Determine the [X, Y] coordinate at the center of the cell enclosing the given text.  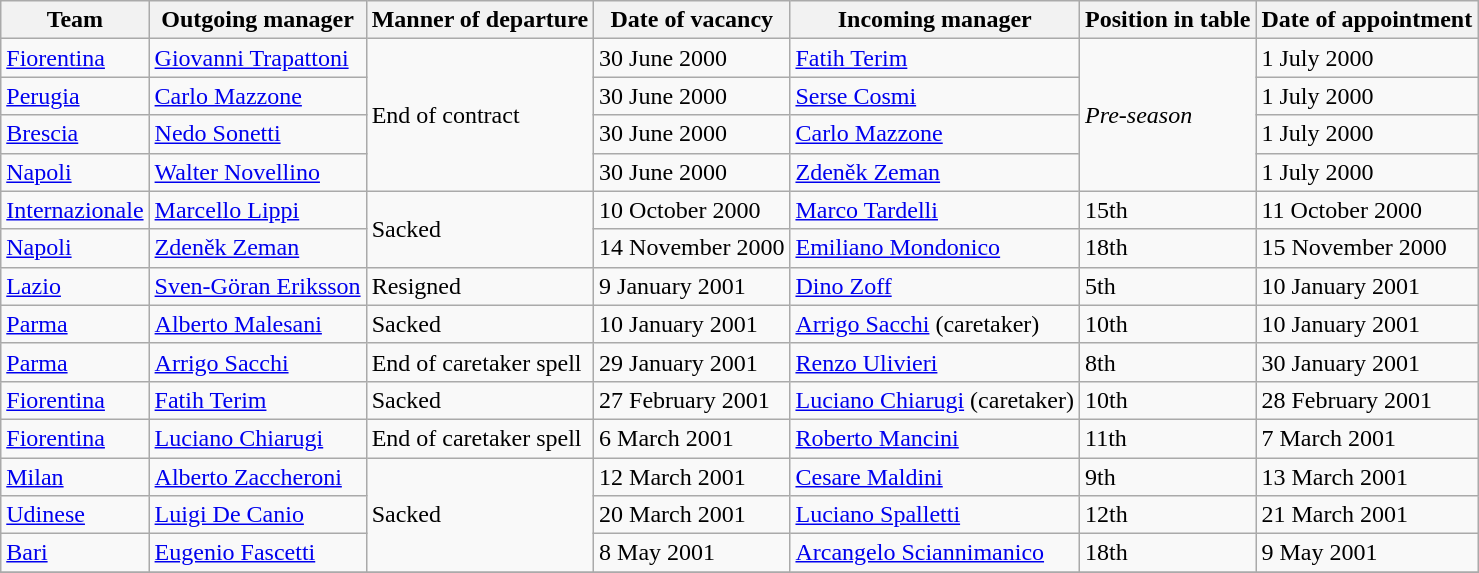
8th [1168, 362]
21 March 2001 [1367, 515]
Date of vacancy [692, 20]
Marcello Lippi [258, 210]
14 November 2000 [692, 248]
Walter Novellino [258, 172]
27 February 2001 [692, 400]
Arcangelo Sciannimanico [935, 553]
Roberto Mancini [935, 438]
Nedo Sonetti [258, 134]
Position in table [1168, 20]
Lazio [75, 286]
Emiliano Mondonico [935, 248]
Internazionale [75, 210]
8 May 2001 [692, 553]
28 February 2001 [1367, 400]
30 January 2001 [1367, 362]
Milan [75, 477]
7 March 2001 [1367, 438]
Serse Cosmi [935, 96]
Giovanni Trapattoni [258, 58]
Incoming manager [935, 20]
15 November 2000 [1367, 248]
11th [1168, 438]
5th [1168, 286]
Sven-Göran Eriksson [258, 286]
Outgoing manager [258, 20]
9th [1168, 477]
Eugenio Fascetti [258, 553]
9 January 2001 [692, 286]
Renzo Ulivieri [935, 362]
12 March 2001 [692, 477]
Luciano Chiarugi [258, 438]
Alberto Zaccheroni [258, 477]
Bari [75, 553]
Marco Tardelli [935, 210]
9 May 2001 [1367, 553]
29 January 2001 [692, 362]
Luigi De Canio [258, 515]
End of contract [480, 115]
Arrigo Sacchi [258, 362]
Dino Zoff [935, 286]
20 March 2001 [692, 515]
Alberto Malesani [258, 324]
13 March 2001 [1367, 477]
Team [75, 20]
Arrigo Sacchi (caretaker) [935, 324]
Cesare Maldini [935, 477]
12th [1168, 515]
6 March 2001 [692, 438]
Date of appointment [1367, 20]
Perugia [75, 96]
Pre-season [1168, 115]
Brescia [75, 134]
Manner of departure [480, 20]
Luciano Chiarugi (caretaker) [935, 400]
Resigned [480, 286]
Luciano Spalletti [935, 515]
11 October 2000 [1367, 210]
Udinese [75, 515]
15th [1168, 210]
10 October 2000 [692, 210]
